Extract the (x, y) coordinate from the center of the cell holding the provided text.  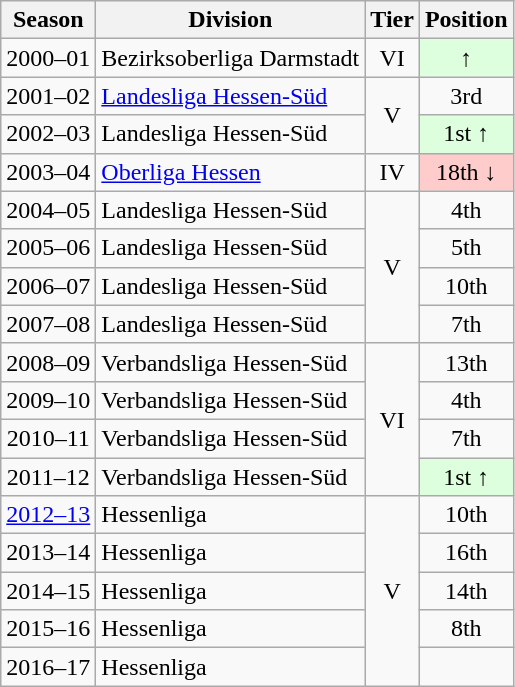
↑ (466, 58)
Division (230, 20)
2014–15 (48, 591)
13th (466, 362)
2015–16 (48, 629)
2010–11 (48, 438)
Oberliga Hessen (230, 172)
2005–06 (48, 248)
2009–10 (48, 400)
2008–09 (48, 362)
Position (466, 20)
2016–17 (48, 667)
IV (392, 172)
2003–04 (48, 172)
8th (466, 629)
2012–13 (48, 515)
2002–03 (48, 134)
16th (466, 553)
Tier (392, 20)
2011–12 (48, 477)
2004–05 (48, 210)
2006–07 (48, 286)
3rd (466, 96)
Bezirksoberliga Darmstadt (230, 58)
Season (48, 20)
2001–02 (48, 96)
5th (466, 248)
14th (466, 591)
2007–08 (48, 324)
18th ↓ (466, 172)
2013–14 (48, 553)
2000–01 (48, 58)
